Return (x, y) of the center of cell containing provided text 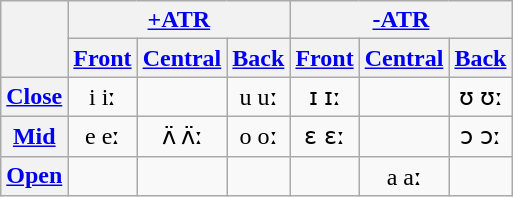
u uː (258, 97)
i iː (102, 97)
ɔ ɔː (480, 136)
ʊ ʊː (480, 97)
Open (34, 176)
ɪ ɪː (324, 97)
Close (34, 97)
o oː (258, 136)
a aː (404, 176)
Mid (34, 136)
e eː (102, 136)
ʌ̈ ʌ̈ː (182, 136)
+ATR (179, 20)
-ATR (401, 20)
ɛ ɛː (324, 136)
